Determine the (x, y) coordinate at the center of the cell enclosing the given text.  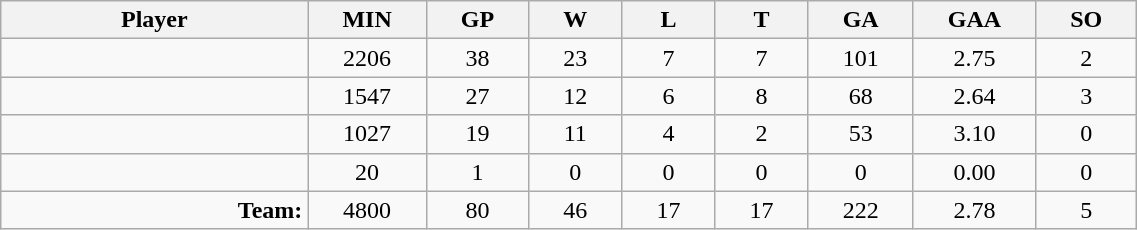
68 (860, 96)
53 (860, 134)
L (668, 20)
19 (477, 134)
3.10 (974, 134)
MIN (367, 20)
GP (477, 20)
W (576, 20)
101 (860, 58)
GA (860, 20)
1027 (367, 134)
3 (1086, 96)
38 (477, 58)
SO (1086, 20)
GAA (974, 20)
80 (477, 210)
2.64 (974, 96)
T (762, 20)
1 (477, 172)
Team: (154, 210)
23 (576, 58)
8 (762, 96)
0.00 (974, 172)
4 (668, 134)
2206 (367, 58)
222 (860, 210)
5 (1086, 210)
46 (576, 210)
20 (367, 172)
Player (154, 20)
6 (668, 96)
4800 (367, 210)
12 (576, 96)
2.75 (974, 58)
1547 (367, 96)
27 (477, 96)
2.78 (974, 210)
11 (576, 134)
